Find where the given text appears and provide that cell's center as (X, Y) coordinate. 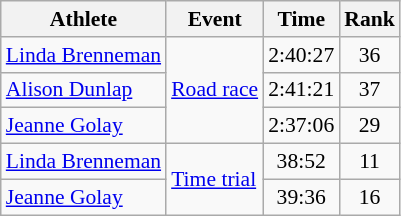
Time trial (214, 180)
37 (370, 90)
39:36 (301, 197)
38:52 (301, 162)
Event (214, 19)
Road race (214, 90)
16 (370, 197)
Rank (370, 19)
2:37:06 (301, 126)
11 (370, 162)
2:41:21 (301, 90)
2:40:27 (301, 55)
Alison Dunlap (84, 90)
Time (301, 19)
36 (370, 55)
29 (370, 126)
Athlete (84, 19)
